Capture the cell that displays the provided text and extract its [X, Y] central coordinate. 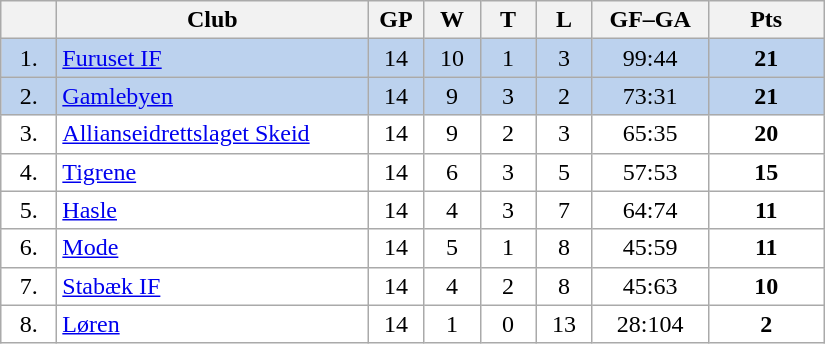
0 [508, 324]
Stabæk IF [212, 286]
6 [452, 172]
4. [29, 172]
Hasle [212, 210]
Gamlebyen [212, 96]
Mode [212, 248]
L [564, 20]
Furuset IF [212, 58]
45:63 [650, 286]
45:59 [650, 248]
1. [29, 58]
W [452, 20]
5. [29, 210]
GF–GA [650, 20]
64:74 [650, 210]
GP [396, 20]
73:31 [650, 96]
6. [29, 248]
8. [29, 324]
2. [29, 96]
Allianseidrettslaget Skeid [212, 134]
15 [766, 172]
7 [564, 210]
3. [29, 134]
Tigrene [212, 172]
13 [564, 324]
57:53 [650, 172]
Løren [212, 324]
20 [766, 134]
Pts [766, 20]
Club [212, 20]
T [508, 20]
7. [29, 286]
28:104 [650, 324]
99:44 [650, 58]
65:35 [650, 134]
